From the cell containing the given text, extract its center point as (X, Y) coordinate. 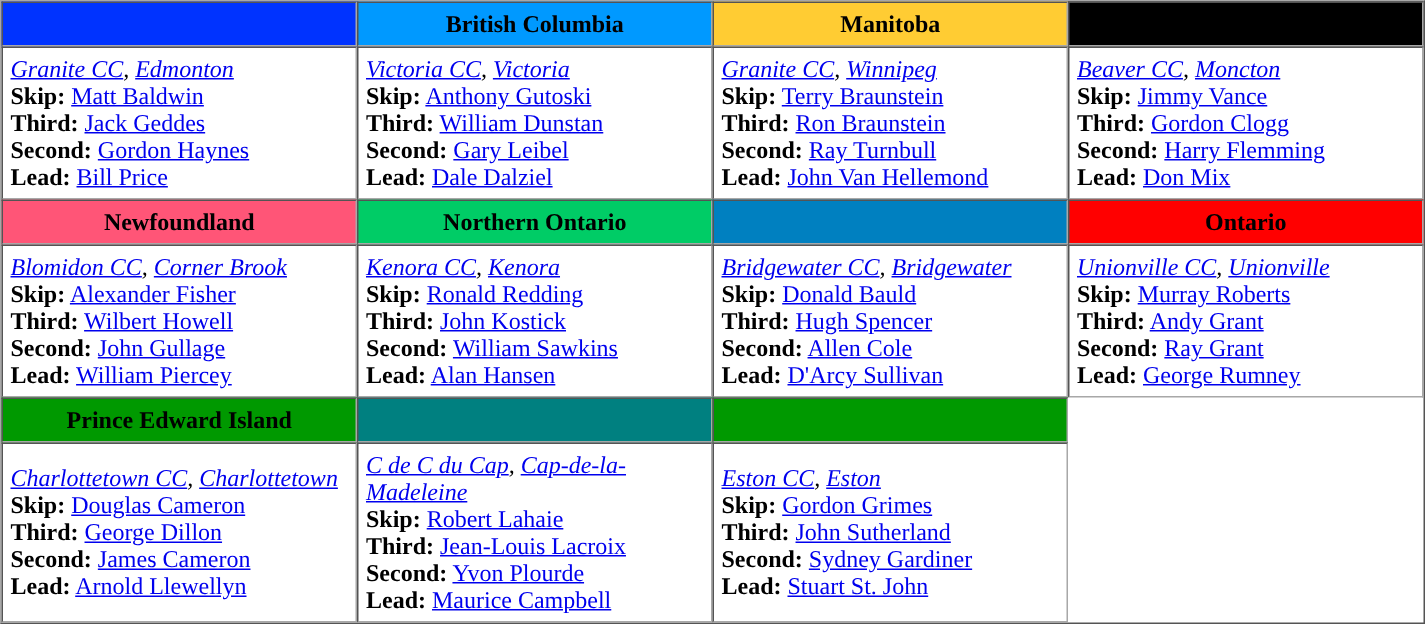
Prince Edward Island (180, 420)
Charlottetown CC, CharlottetownSkip: Douglas Cameron Third: George Dillon Second: James Cameron Lead: Arnold Llewellyn (180, 532)
Ontario (1246, 222)
British Columbia (535, 24)
Victoria CC, VictoriaSkip: Anthony Gutoski Third: William Dunstan Second: Gary Leibel Lead: Dale Dalziel (535, 122)
Unionville CC, UnionvilleSkip: Murray Roberts Third: Andy Grant Second: Ray Grant Lead: George Rumney (1246, 320)
Newfoundland (180, 222)
C de C du Cap, Cap-de-la-MadeleineSkip: Robert Lahaie Third: Jean-Louis Lacroix Second: Yvon Plourde Lead: Maurice Campbell (535, 532)
Eston CC, EstonSkip: Gordon Grimes Third: John Sutherland Second: Sydney Gardiner Lead: Stuart St. John (890, 532)
Manitoba (890, 24)
Blomidon CC, Corner BrookSkip: Alexander Fisher Third: Wilbert Howell Second: John Gullage Lead: William Piercey (180, 320)
Granite CC, WinnipegSkip: Terry Braunstein Third: Ron Braunstein Second: Ray Turnbull Lead: John Van Hellemond (890, 122)
Northern Ontario (535, 222)
Bridgewater CC, BridgewaterSkip: Donald Bauld Third: Hugh Spencer Second: Allen Cole Lead: D'Arcy Sullivan (890, 320)
Kenora CC, KenoraSkip: Ronald Redding Third: John Kostick Second: William Sawkins Lead: Alan Hansen (535, 320)
Granite CC, EdmontonSkip: Matt Baldwin Third: Jack Geddes Second: Gordon Haynes Lead: Bill Price (180, 122)
Beaver CC, MonctonSkip: Jimmy Vance Third: Gordon Clogg Second: Harry Flemming Lead: Don Mix (1246, 122)
